Capture the cell that displays the provided text and extract its (X, Y) central coordinate. 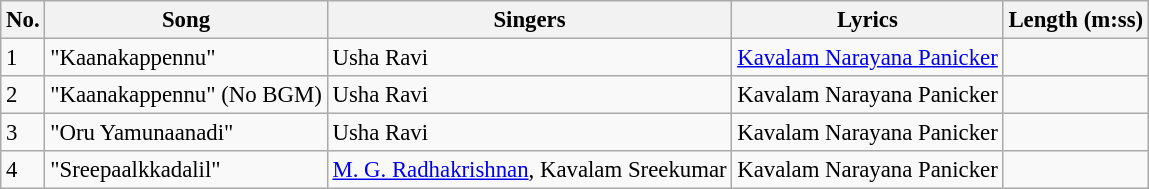
"Sreepaalkkadalil" (186, 170)
"Kaanakappennu" (No BGM) (186, 95)
"Kaanakappennu" (186, 58)
Length (m:ss) (1076, 20)
Singers (530, 20)
M. G. Radhakrishnan, Kavalam Sreekumar (530, 170)
No. (23, 20)
Song (186, 20)
1 (23, 58)
2 (23, 95)
4 (23, 170)
Lyrics (868, 20)
"Oru Yamunaanadi" (186, 133)
3 (23, 133)
